Capture the cell that displays the provided text and extract its (X, Y) central coordinate. 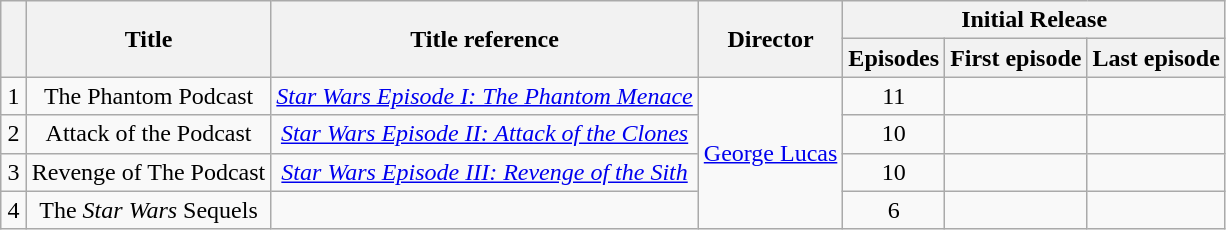
Director (770, 39)
First episode (1016, 58)
The Phantom Podcast (148, 96)
3 (14, 172)
6 (894, 210)
Revenge of The Podcast (148, 172)
Episodes (894, 58)
The Star Wars Sequels (148, 210)
George Lucas (770, 153)
1 (14, 96)
Last episode (1156, 58)
Attack of the Podcast (148, 134)
Star Wars Episode III: Revenge of the Sith (484, 172)
Star Wars Episode II: Attack of the Clones (484, 134)
Title reference (484, 39)
Initial Release (1034, 20)
Star Wars Episode I: The Phantom Menace (484, 96)
Title (148, 39)
2 (14, 134)
11 (894, 96)
4 (14, 210)
